Pinpoint the cell where the given text exists, returning its [X, Y] midpoint coordinate. 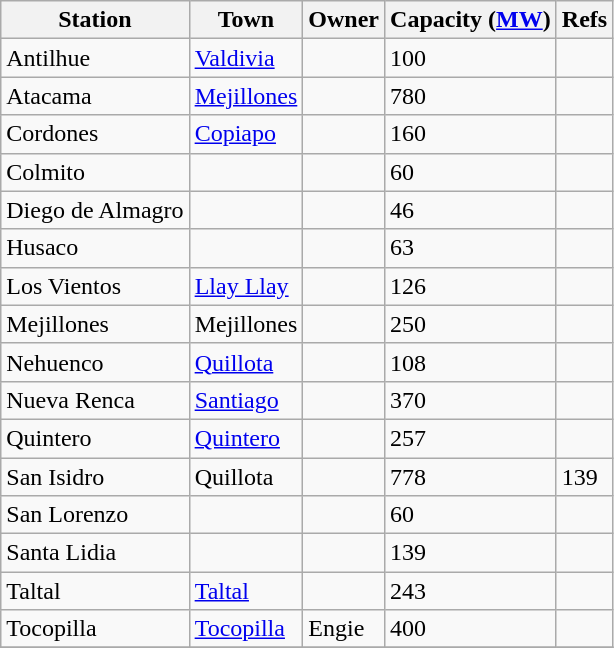
Capacity (MW) [471, 20]
Town [246, 20]
Los Vientos [95, 286]
Colmito [95, 172]
Nueva Renca [95, 400]
Refs [584, 20]
370 [471, 400]
46 [471, 210]
100 [471, 58]
250 [471, 324]
400 [471, 629]
Santa Lidia [95, 553]
Diego de Almagro [95, 210]
Cordones [95, 134]
126 [471, 286]
778 [471, 477]
257 [471, 438]
Llay Llay [246, 286]
San Lorenzo [95, 515]
Owner [344, 20]
Antilhue [95, 58]
Husaco [95, 248]
63 [471, 248]
Engie [344, 629]
Atacama [95, 96]
Valdivia [246, 58]
160 [471, 134]
243 [471, 591]
San Isidro [95, 477]
Copiapo [246, 134]
Station [95, 20]
780 [471, 96]
Santiago [246, 400]
108 [471, 362]
Nehuenco [95, 362]
